Determine the [x, y] coordinate at the center of the cell enclosing the given text.  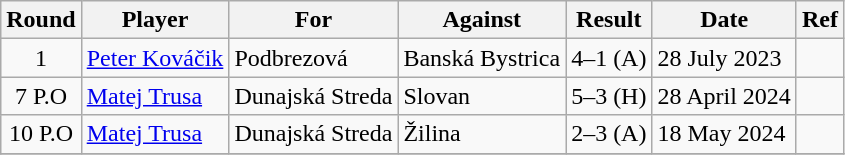
10 P.O [41, 134]
Banská Bystrica [482, 58]
Player [155, 20]
Result [609, 20]
18 May 2024 [724, 134]
Date [724, 20]
Podbrezová [314, 58]
Against [482, 20]
Round [41, 20]
Peter Kováčik [155, 58]
4–1 (A) [609, 58]
1 [41, 58]
For [314, 20]
2–3 (A) [609, 134]
Slovan [482, 96]
5–3 (H) [609, 96]
28 July 2023 [724, 58]
7 P.O [41, 96]
Ref [820, 20]
Žilina [482, 134]
28 April 2024 [724, 96]
